Output the (X, Y) coordinate of the center of the cell containing the given text.  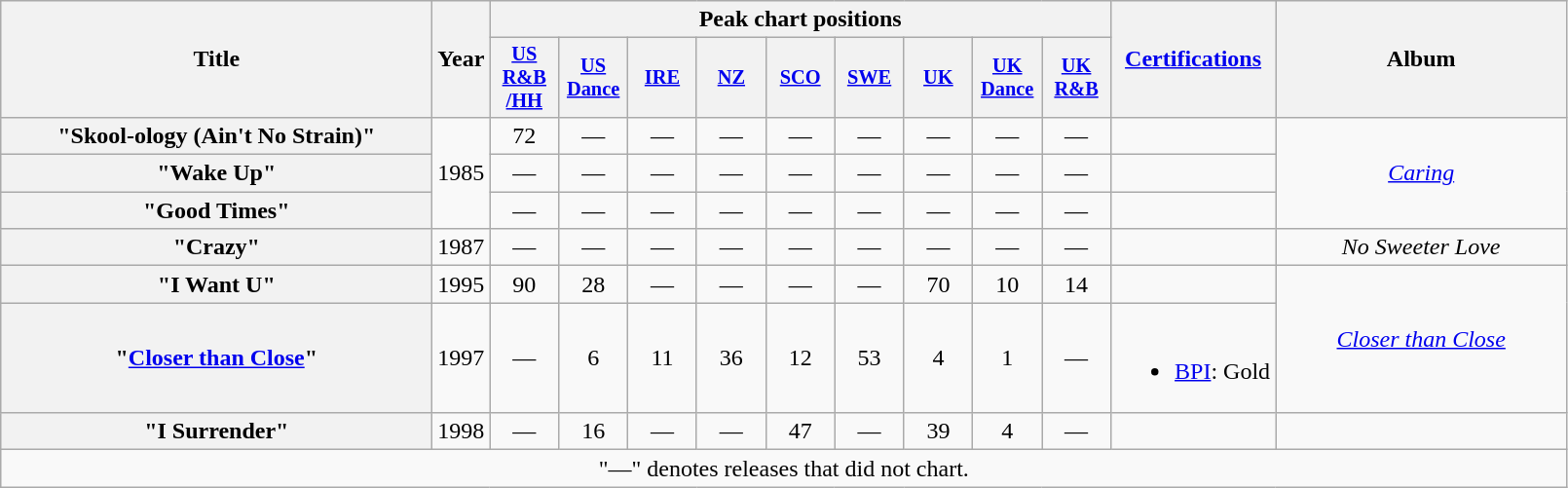
Year (462, 59)
UKDance (1007, 78)
SCO (801, 78)
USDance (594, 78)
Closer than Close (1422, 339)
BPI: Gold (1194, 358)
47 (801, 432)
28 (594, 284)
US R&B/HH (524, 78)
14 (1077, 284)
10 (1007, 284)
"I Surrender" (216, 432)
Certifications (1194, 59)
1987 (462, 247)
53 (869, 358)
1 (1007, 358)
"Crazy" (216, 247)
"Wake Up" (216, 173)
"Closer than Close" (216, 358)
UKR&B (1077, 78)
1997 (462, 358)
"—" denotes releases that did not chart. (784, 469)
39 (939, 432)
"Skool-ology (Ain't No Strain)" (216, 135)
NZ (730, 78)
No Sweeter Love (1422, 247)
6 (594, 358)
70 (939, 284)
Caring (1422, 172)
IRE (662, 78)
Peak chart positions (801, 19)
UK (939, 78)
Title (216, 59)
1998 (462, 432)
"Good Times" (216, 210)
Album (1422, 59)
SWE (869, 78)
90 (524, 284)
16 (594, 432)
11 (662, 358)
72 (524, 135)
12 (801, 358)
36 (730, 358)
"I Want U" (216, 284)
1995 (462, 284)
1985 (462, 172)
